Find where the given text appears and provide that cell's center as (X, Y) coordinate. 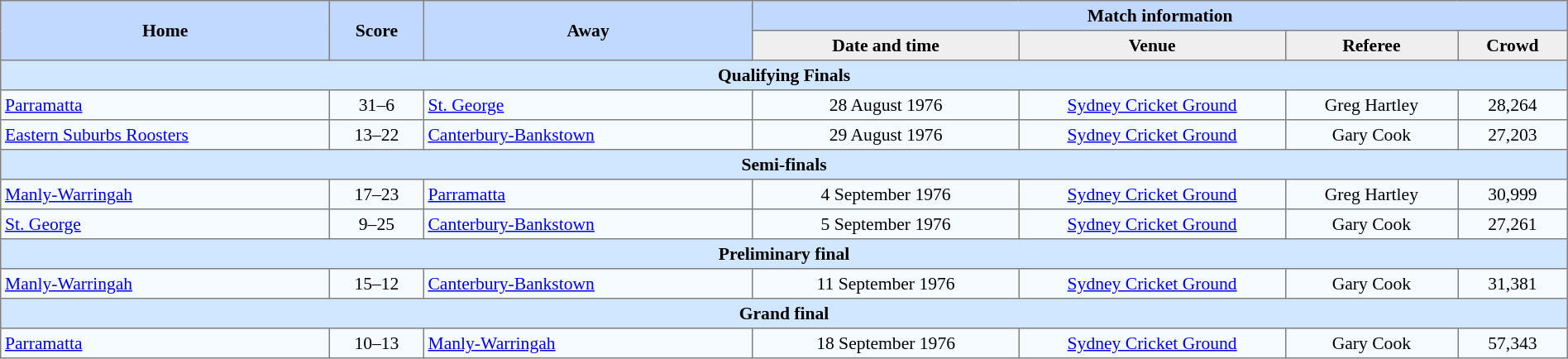
Referee (1371, 45)
Venue (1152, 45)
Semi-finals (784, 165)
Away (588, 31)
5 September 1976 (886, 224)
11 September 1976 (886, 284)
Home (165, 31)
15–12 (377, 284)
17–23 (377, 194)
18 September 1976 (886, 343)
30,999 (1513, 194)
Crowd (1513, 45)
31–6 (377, 105)
Preliminary final (784, 254)
Match information (1159, 16)
27,261 (1513, 224)
13–22 (377, 135)
Date and time (886, 45)
Grand final (784, 314)
Score (377, 31)
57,343 (1513, 343)
27,203 (1513, 135)
Eastern Suburbs Roosters (165, 135)
29 August 1976 (886, 135)
28,264 (1513, 105)
10–13 (377, 343)
28 August 1976 (886, 105)
9–25 (377, 224)
31,381 (1513, 284)
Qualifying Finals (784, 75)
4 September 1976 (886, 194)
